For the text-containing cell, return its midpoint in [x, y] coordinate format. 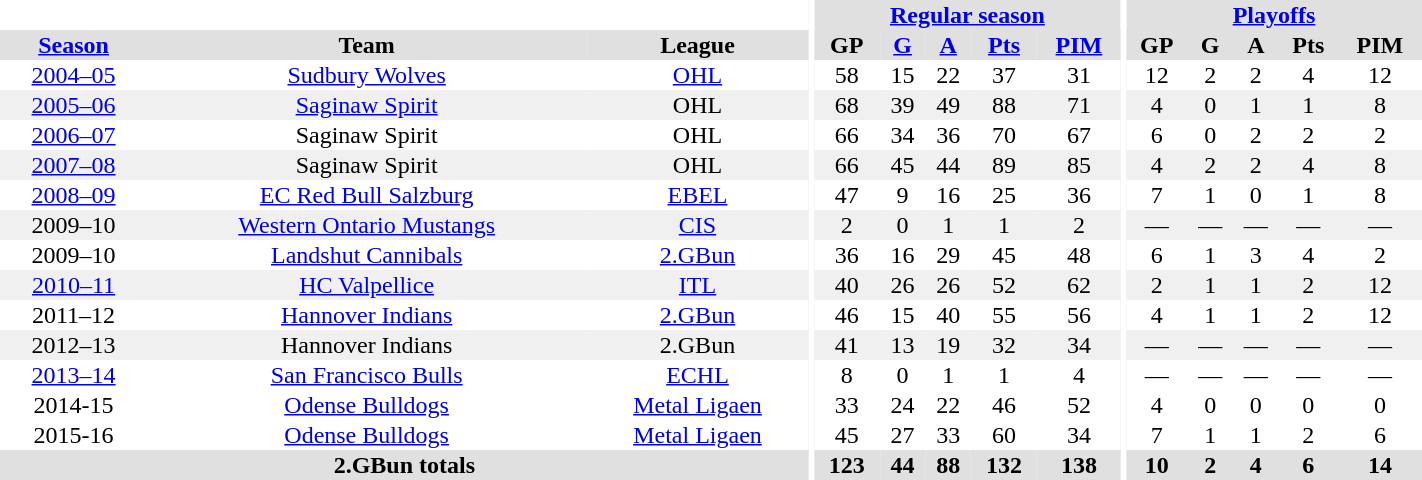
EBEL [698, 195]
2004–05 [74, 75]
32 [1004, 345]
37 [1004, 75]
Sudbury Wolves [366, 75]
3 [1256, 255]
10 [1156, 465]
Landshut Cannibals [366, 255]
39 [903, 105]
2015-16 [74, 435]
ECHL [698, 375]
ITL [698, 285]
2.GBun totals [404, 465]
San Francisco Bulls [366, 375]
2011–12 [74, 315]
29 [948, 255]
71 [1079, 105]
2006–07 [74, 135]
41 [847, 345]
2008–09 [74, 195]
85 [1079, 165]
2012–13 [74, 345]
19 [948, 345]
123 [847, 465]
138 [1079, 465]
14 [1380, 465]
CIS [698, 225]
49 [948, 105]
9 [903, 195]
2014-15 [74, 405]
56 [1079, 315]
70 [1004, 135]
2005–06 [74, 105]
55 [1004, 315]
67 [1079, 135]
68 [847, 105]
132 [1004, 465]
Regular season [968, 15]
47 [847, 195]
48 [1079, 255]
58 [847, 75]
EC Red Bull Salzburg [366, 195]
Team [366, 45]
24 [903, 405]
13 [903, 345]
2007–08 [74, 165]
2010–11 [74, 285]
27 [903, 435]
Season [74, 45]
HC Valpellice [366, 285]
Playoffs [1274, 15]
60 [1004, 435]
25 [1004, 195]
League [698, 45]
89 [1004, 165]
2013–14 [74, 375]
Western Ontario Mustangs [366, 225]
62 [1079, 285]
31 [1079, 75]
